Return the (X, Y) coordinate for the center point of the cell that contains the specified text.  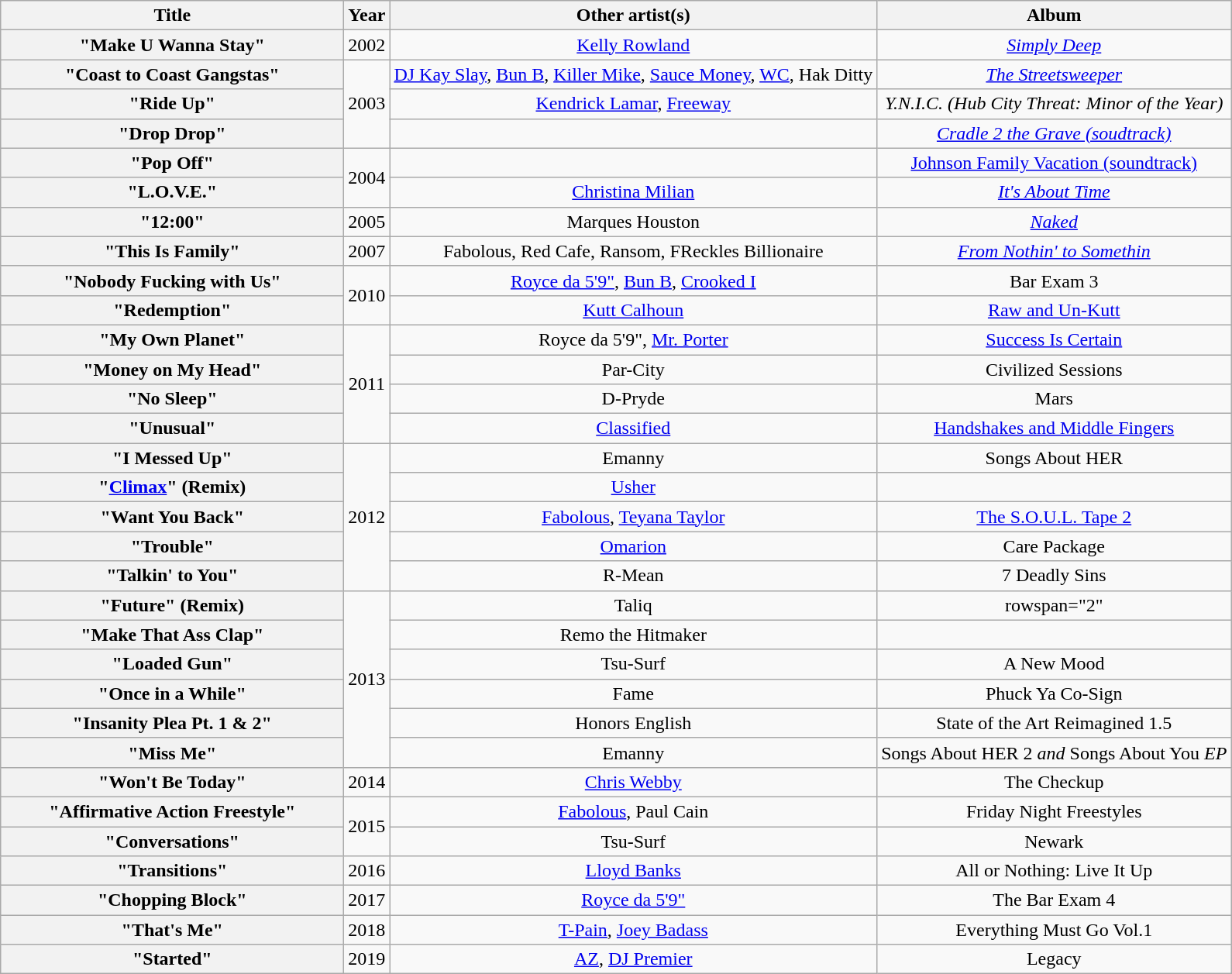
T-Pain, Joey Badass (634, 930)
D-Pryde (634, 399)
"Won't Be Today" (172, 782)
Lloyd Banks (634, 871)
Y.N.I.C. (Hub City Threat: Minor of the Year) (1054, 104)
2002 (367, 45)
"Climax" (Remix) (172, 487)
Year (367, 15)
Phuck Ya Co-Sign (1054, 694)
2011 (367, 384)
"Affirmative Action Freestyle" (172, 811)
"No Sleep" (172, 399)
"Want You Back" (172, 517)
Songs About HER 2 and Songs About You EP (1054, 752)
Kutt Calhoun (634, 310)
Royce da 5'9" (634, 900)
2013 (367, 679)
2015 (367, 826)
"Drop Drop" (172, 133)
"Started" (172, 959)
AZ, DJ Premier (634, 959)
Remo the Hitmaker (634, 635)
"12:00" (172, 222)
7 Deadly Sins (1054, 576)
Omarion (634, 546)
"Make That Ass Clap" (172, 635)
2004 (367, 177)
"Coast to Coast Gangstas" (172, 74)
Johnson Family Vacation (soundtrack) (1054, 163)
2014 (367, 782)
Fabolous, Red Cafe, Ransom, FReckles Billionaire (634, 251)
Friday Night Freestyles (1054, 811)
Royce da 5'9", Mr. Porter (634, 339)
From Nothin' to Somethin (1054, 251)
"Future" (Remix) (172, 605)
Taliq (634, 605)
2003 (367, 104)
"L.O.V.E." (172, 192)
"Insanity Plea Pt. 1 & 2" (172, 723)
Civilized Sessions (1054, 370)
Naked (1054, 222)
rowspan="2" (1054, 605)
"Miss Me" (172, 752)
"Chopping Block" (172, 900)
Marques Houston (634, 222)
The S.O.U.L. Tape 2 (1054, 517)
Kelly Rowland (634, 45)
Bar Exam 3 (1054, 280)
Songs About HER (1054, 458)
Album (1054, 15)
State of the Art Reimagined 1.5 (1054, 723)
"Pop Off" (172, 163)
2010 (367, 295)
Cradle 2 the Grave (soudtrack) (1054, 133)
Kendrick Lamar, Freeway (634, 104)
Fame (634, 694)
"Unusual" (172, 428)
"Talkin' to You" (172, 576)
R-Mean (634, 576)
Classified (634, 428)
Mars (1054, 399)
Fabolous, Teyana Taylor (634, 517)
Handshakes and Middle Fingers (1054, 428)
"Transitions" (172, 871)
Christina Milian (634, 192)
Newark (1054, 841)
Royce da 5'9", Bun B, Crooked I (634, 280)
"I Messed Up" (172, 458)
"Once in a While" (172, 694)
"Redemption" (172, 310)
2016 (367, 871)
Care Package (1054, 546)
A New Mood (1054, 664)
"Make U Wanna Stay" (172, 45)
Other artist(s) (634, 15)
2018 (367, 930)
The Streetsweeper (1054, 74)
2012 (367, 517)
Raw and Un-Kutt (1054, 310)
2005 (367, 222)
The Bar Exam 4 (1054, 900)
"This Is Family" (172, 251)
"Nobody Fucking with Us" (172, 280)
"My Own Planet" (172, 339)
Title (172, 15)
"Loaded Gun" (172, 664)
Simply Deep (1054, 45)
Fabolous, Paul Cain (634, 811)
"That's Me" (172, 930)
"Conversations" (172, 841)
Success Is Certain (1054, 339)
Par-City (634, 370)
Chris Webby (634, 782)
Usher (634, 487)
It's About Time (1054, 192)
DJ Kay Slay, Bun B, Killer Mike, Sauce Money, WC, Hak Ditty (634, 74)
Everything Must Go Vol.1 (1054, 930)
2017 (367, 900)
All or Nothing: Live It Up (1054, 871)
"Trouble" (172, 546)
Legacy (1054, 959)
2019 (367, 959)
Honors English (634, 723)
"Ride Up" (172, 104)
2007 (367, 251)
The Checkup (1054, 782)
"Money on My Head" (172, 370)
